From the cell containing the given text, extract its center point as (X, Y) coordinate. 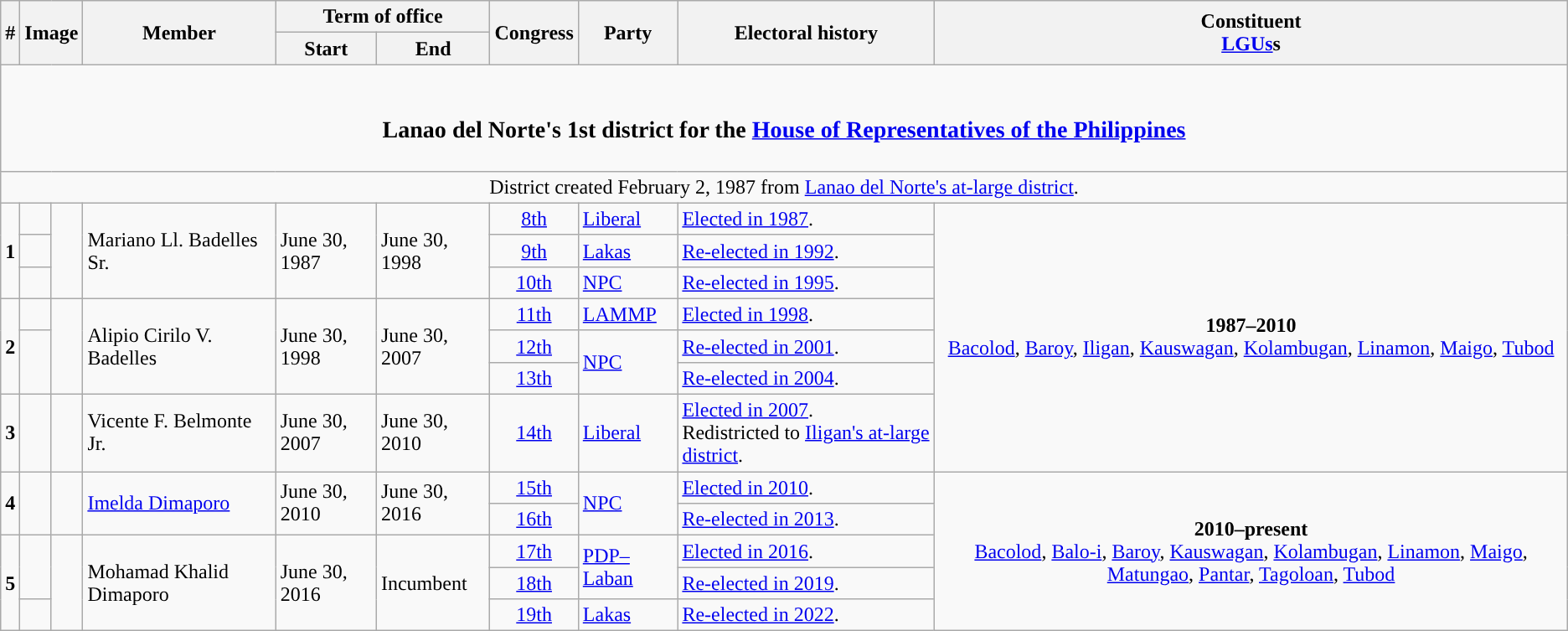
Imelda Dimaporo (179, 504)
9th (534, 251)
Elected in 2007.Redistricted to Iligan's at-large district. (806, 433)
Mariano Ll. Badelles Sr. (179, 251)
Elected in 1998. (806, 314)
1 (10, 251)
Elected in 2016. (806, 551)
13th (534, 378)
11th (534, 314)
Congress (534, 33)
Re-elected in 2001. (806, 346)
2 (10, 346)
Start (326, 49)
8th (534, 219)
15th (534, 488)
Mohamad Khalid Dimaporo (179, 583)
Elected in 2010. (806, 488)
LAMMP (628, 314)
End (433, 49)
Re-elected in 1992. (806, 251)
17th (534, 551)
Re-elected in 2019. (806, 583)
2010–presentBacolod, Balo-i, Baroy, Kauswagan, Kolambugan, Linamon, Maigo, Matungao, Pantar, Tagoloan, Tubod (1251, 551)
Member (179, 33)
Image (52, 33)
Elected in 1987. (806, 219)
# (10, 33)
Term of office (383, 17)
16th (534, 520)
Incumbent (433, 583)
Re-elected in 2022. (806, 615)
Party (628, 33)
10th (534, 282)
ConstituentLGUss (1251, 33)
12th (534, 346)
Lanao del Norte's 1st district for the House of Representatives of the Philippines (784, 117)
14th (534, 433)
Vicente F. Belmonte Jr. (179, 433)
June 30, 1987 (326, 251)
3 (10, 433)
1987–2010Bacolod, Baroy, Iligan, Kauswagan, Kolambugan, Linamon, Maigo, Tubod (1251, 337)
Re-elected in 2004. (806, 378)
4 (10, 504)
5 (10, 583)
Re-elected in 2013. (806, 520)
District created February 2, 1987 from Lanao del Norte's at-large district. (784, 187)
PDP–Laban (628, 567)
Alipio Cirilo V. Badelles (179, 346)
Electoral history (806, 33)
18th (534, 583)
19th (534, 615)
Re-elected in 1995. (806, 282)
